Detect which cell encompasses the target text, then output its [x, y] center coordinate. 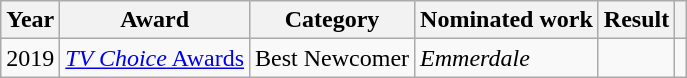
Emmerdale [507, 58]
Result [636, 20]
2019 [30, 58]
TV Choice Awards [155, 58]
Year [30, 20]
Nominated work [507, 20]
Award [155, 20]
Category [332, 20]
Best Newcomer [332, 58]
